Search for the cell housing the specified text and yield its [X, Y] center coordinate. 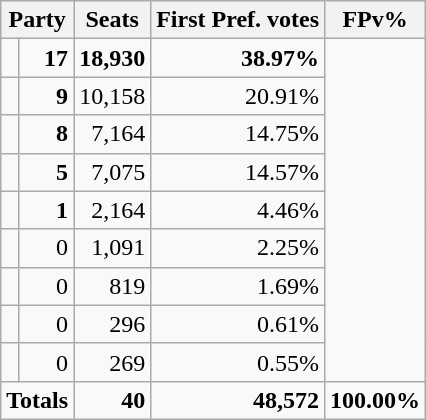
Party [38, 20]
1 [46, 210]
0.61% [238, 324]
18,930 [112, 58]
14.57% [238, 172]
20.91% [238, 96]
296 [112, 324]
38.97% [238, 58]
0.55% [238, 362]
269 [112, 362]
First Pref. votes [238, 20]
7,075 [112, 172]
Seats [112, 20]
14.75% [238, 134]
819 [112, 286]
7,164 [112, 134]
4.46% [238, 210]
FPv% [376, 20]
2.25% [238, 248]
Totals [38, 400]
100.00% [376, 400]
8 [46, 134]
40 [112, 400]
9 [46, 96]
48,572 [238, 400]
10,158 [112, 96]
1.69% [238, 286]
1,091 [112, 248]
2,164 [112, 210]
5 [46, 172]
17 [46, 58]
